Locate the cell with the specified text and output its [x, y] center coordinate. 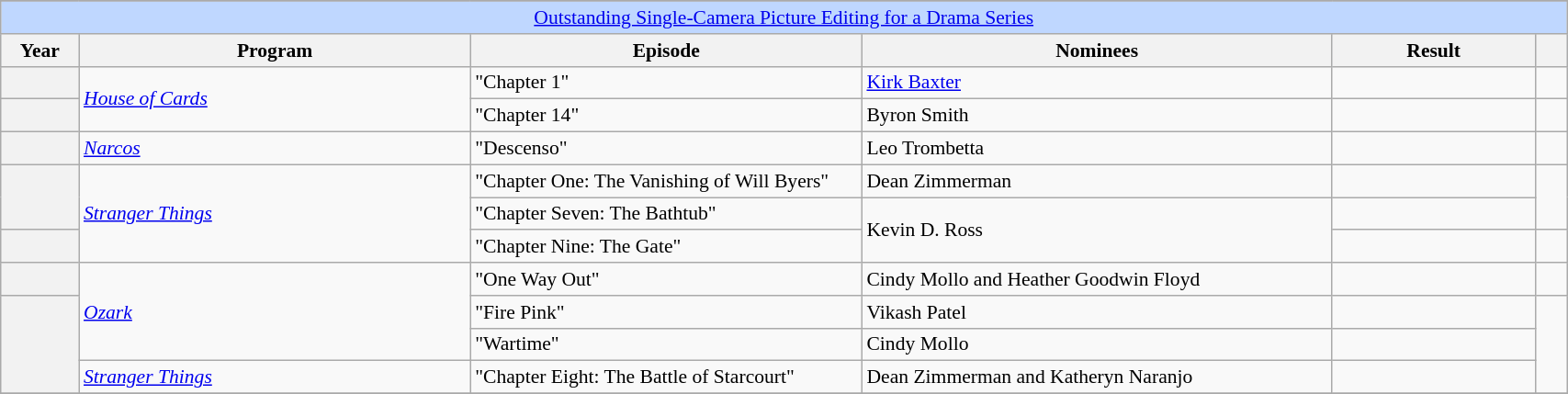
Byron Smith [1097, 116]
Narcos [275, 149]
"Chapter 1" [666, 83]
Dean Zimmerman [1097, 181]
Dean Zimmerman and Katheryn Naranjo [1097, 377]
Kevin D. Ross [1097, 230]
"Chapter Eight: The Battle of Starcourt" [666, 377]
House of Cards [275, 99]
Ozark [275, 312]
Outstanding Single-Camera Picture Editing for a Drama Series [784, 17]
"Chapter Nine: The Gate" [666, 247]
Kirk Baxter [1097, 83]
Cindy Mollo [1097, 344]
Leo Trombetta [1097, 149]
Nominees [1097, 51]
"Wartime" [666, 344]
Episode [666, 51]
"One Way Out" [666, 279]
"Chapter One: The Vanishing of Will Byers" [666, 181]
"Descenso" [666, 149]
"Fire Pink" [666, 312]
"Chapter Seven: The Bathtub" [666, 214]
Vikash Patel [1097, 312]
"Chapter 14" [666, 116]
Cindy Mollo and Heather Goodwin Floyd [1097, 279]
Result [1434, 51]
Program [275, 51]
Year [40, 51]
